From the cell containing the given text, extract its center point as [X, Y] coordinate. 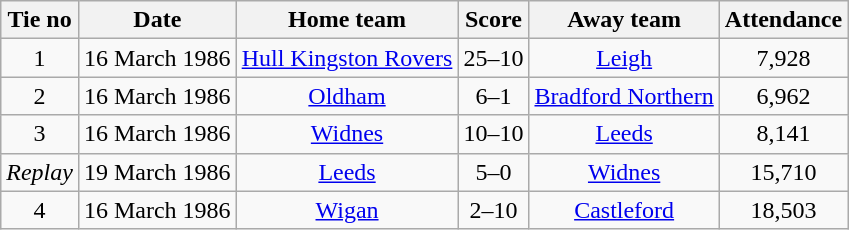
Bradford Northern [624, 96]
Leigh [624, 58]
3 [40, 134]
Hull Kingston Rovers [347, 58]
7,928 [783, 58]
6,962 [783, 96]
2–10 [494, 210]
10–10 [494, 134]
Attendance [783, 20]
18,503 [783, 210]
Date [157, 20]
Away team [624, 20]
2 [40, 96]
4 [40, 210]
8,141 [783, 134]
Oldham [347, 96]
Wigan [347, 210]
Home team [347, 20]
Castleford [624, 210]
5–0 [494, 172]
6–1 [494, 96]
Tie no [40, 20]
19 March 1986 [157, 172]
15,710 [783, 172]
25–10 [494, 58]
Replay [40, 172]
1 [40, 58]
Score [494, 20]
